Search for the cell housing the specified text and yield its (X, Y) center coordinate. 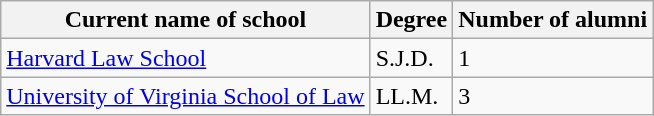
University of Virginia School of Law (186, 96)
3 (553, 96)
Harvard Law School (186, 58)
S.J.D. (412, 58)
Degree (412, 20)
Current name of school (186, 20)
LL.M. (412, 96)
1 (553, 58)
Number of alumni (553, 20)
